Locate the cell with the specified text and output its (x, y) center coordinate. 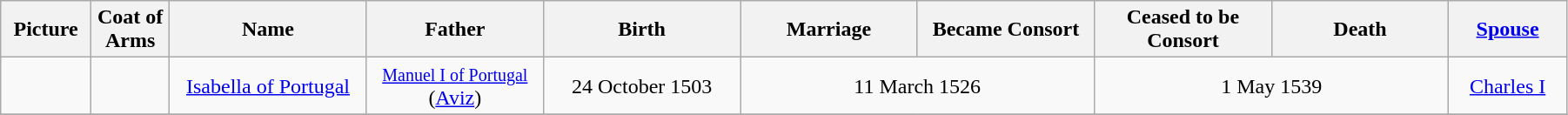
Isabella of Portugal (268, 85)
11 March 1526 (917, 85)
Ceased to be Consort (1183, 30)
Charles I (1508, 85)
Picture (46, 30)
Spouse (1508, 30)
Marriage (829, 30)
Became Consort (1006, 30)
Name (268, 30)
24 October 1503 (642, 85)
Coat of Arms (130, 30)
Manuel I of Portugal (Aviz) (455, 85)
Birth (642, 30)
1 May 1539 (1272, 85)
Father (455, 30)
Death (1360, 30)
